Return the (X, Y) coordinate for the center point of the cell that contains the specified text.  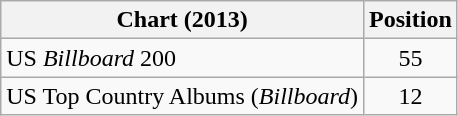
US Top Country Albums (Billboard) (182, 96)
Position (411, 20)
12 (411, 96)
US Billboard 200 (182, 58)
Chart (2013) (182, 20)
55 (411, 58)
